For the text-containing cell, return its midpoint in [X, Y] coordinate format. 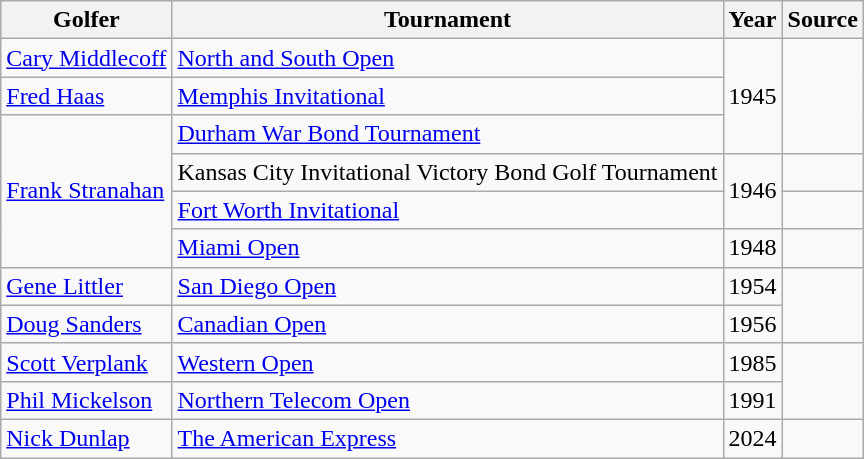
Memphis Invitational [448, 96]
1948 [752, 248]
Cary Middlecoff [86, 58]
Kansas City Invitational Victory Bond Golf Tournament [448, 172]
Miami Open [448, 248]
Doug Sanders [86, 324]
1956 [752, 324]
2024 [752, 438]
The American Express [448, 438]
1954 [752, 286]
1985 [752, 362]
Source [822, 20]
Fred Haas [86, 96]
San Diego Open [448, 286]
Durham War Bond Tournament [448, 134]
North and South Open [448, 58]
Western Open [448, 362]
Frank Stranahan [86, 191]
1945 [752, 96]
Canadian Open [448, 324]
Fort Worth Invitational [448, 210]
Gene Littler [86, 286]
Year [752, 20]
Scott Verplank [86, 362]
Golfer [86, 20]
Northern Telecom Open [448, 400]
1991 [752, 400]
Phil Mickelson [86, 400]
Nick Dunlap [86, 438]
1946 [752, 191]
Tournament [448, 20]
